Provide the [x, y] coordinate of the cell's center where the given text is located.  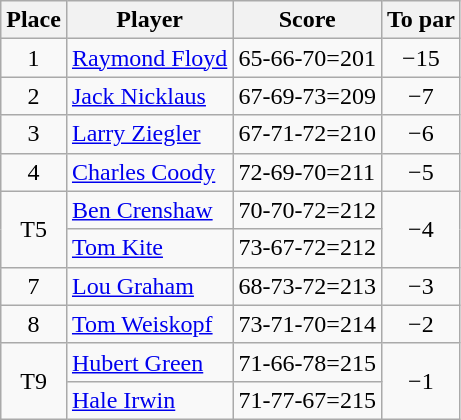
Raymond Floyd [149, 58]
Tom Weiskopf [149, 324]
72-69-70=211 [308, 172]
73-71-70=214 [308, 324]
71-77-67=215 [308, 400]
68-73-72=213 [308, 286]
−6 [420, 134]
To par [420, 20]
Score [308, 20]
2 [34, 96]
Tom Kite [149, 248]
7 [34, 286]
−5 [420, 172]
T9 [34, 381]
−7 [420, 96]
Larry Ziegler [149, 134]
−3 [420, 286]
73-67-72=212 [308, 248]
Ben Crenshaw [149, 210]
71-66-78=215 [308, 362]
67-69-73=209 [308, 96]
1 [34, 58]
Hubert Green [149, 362]
67-71-72=210 [308, 134]
65-66-70=201 [308, 58]
Place [34, 20]
Player [149, 20]
4 [34, 172]
−1 [420, 381]
−15 [420, 58]
T5 [34, 229]
Charles Coody [149, 172]
Hale Irwin [149, 400]
8 [34, 324]
70-70-72=212 [308, 210]
−2 [420, 324]
Jack Nicklaus [149, 96]
3 [34, 134]
−4 [420, 229]
Lou Graham [149, 286]
